Detect which cell encompasses the target text, then output its (X, Y) center coordinate. 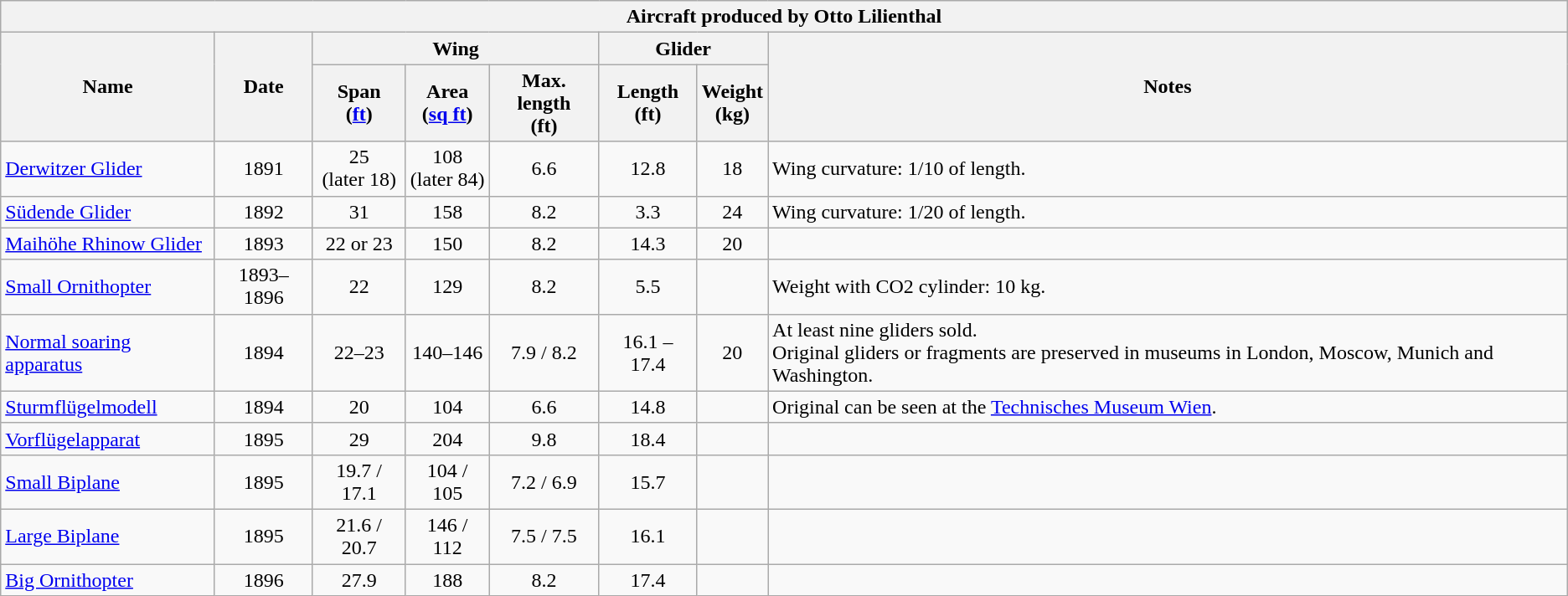
7.5 / 7.5 (544, 536)
Aircraft produced by Otto Lilienthal (784, 17)
Maihöhe Rhinow Glider (108, 244)
104 / 105 (447, 482)
140–146 (447, 352)
Length(ft) (648, 103)
Vorflügelapparat (108, 439)
22–23 (358, 352)
15.7 (648, 482)
14.3 (648, 244)
Wing curvature: 1/20 of length. (1168, 212)
158 (447, 212)
7.2 / 6.9 (544, 482)
Max. length(ft) (544, 103)
5.5 (648, 286)
24 (732, 212)
Area(sq ft) (447, 103)
188 (447, 580)
17.4 (648, 580)
22 or 23 (358, 244)
18 (732, 169)
108(later 84) (447, 169)
Large Biplane (108, 536)
129 (447, 286)
Small Biplane (108, 482)
14.8 (648, 407)
27.9 (358, 580)
Original can be seen at the Technisches Museum Wien. (1168, 407)
204 (447, 439)
At least nine gliders sold.Original gliders or fragments are preserved in museums in London, Moscow, Munich and Washington. (1168, 352)
Wing curvature: 1/10 of length. (1168, 169)
18.4 (648, 439)
150 (447, 244)
Südende Glider (108, 212)
1896 (263, 580)
104 (447, 407)
Date (263, 87)
Derwitzer Glider (108, 169)
9.8 (544, 439)
Span(ft) (358, 103)
Small Ornithopter (108, 286)
3.3 (648, 212)
Glider (683, 49)
1892 (263, 212)
Wing (456, 49)
Weight with CO2 cylinder: 10 kg. (1168, 286)
29 (358, 439)
1893 (263, 244)
1893–1896 (263, 286)
Big Ornithopter (108, 580)
12.8 (648, 169)
16.1 – 17.4 (648, 352)
19.7 / 17.1 (358, 482)
Weight(kg) (732, 103)
Normal soaring apparatus (108, 352)
Name (108, 87)
1891 (263, 169)
22 (358, 286)
21.6 / 20.7 (358, 536)
146 / 112 (447, 536)
7.9 / 8.2 (544, 352)
25(later 18) (358, 169)
Sturmflügelmodell (108, 407)
31 (358, 212)
Notes (1168, 87)
16.1 (648, 536)
